Search for the cell housing the specified text and yield its (X, Y) center coordinate. 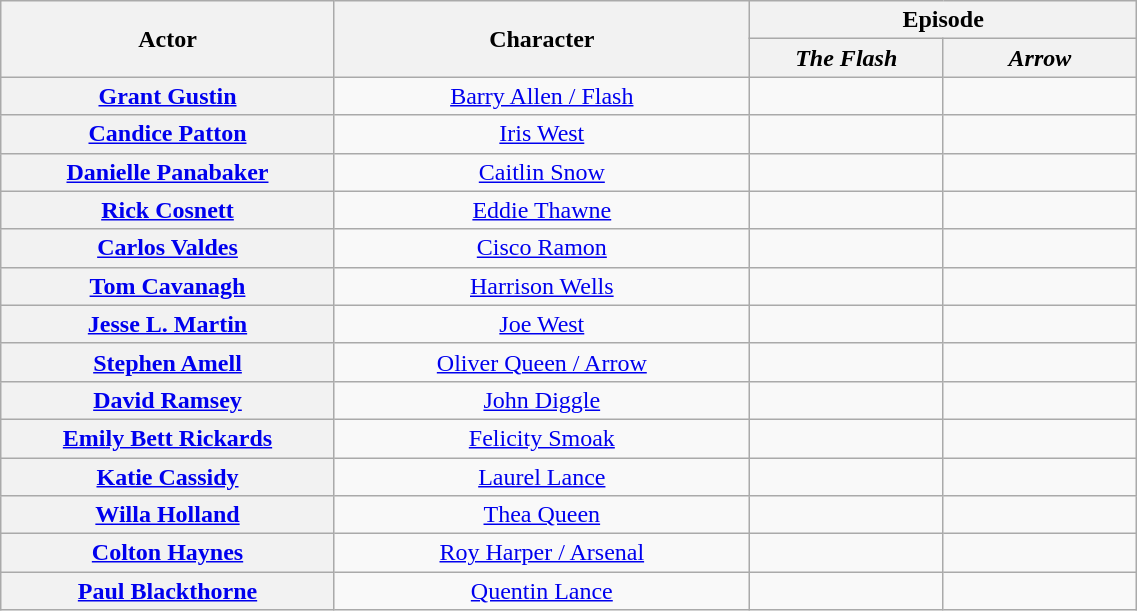
Willa Holland (168, 515)
Arrow (1040, 58)
The Flash (846, 58)
Rick Cosnett (168, 210)
Candice Patton (168, 134)
Tom Cavanagh (168, 286)
Carlos Valdes (168, 248)
Barry Allen / Flash (542, 96)
Character (542, 39)
Caitlin Snow (542, 172)
Emily Bett Rickards (168, 438)
Felicity Smoak (542, 438)
Actor (168, 39)
Eddie Thawne (542, 210)
John Diggle (542, 400)
Cisco Ramon (542, 248)
Roy Harper / Arsenal (542, 553)
Harrison Wells (542, 286)
Episode (942, 20)
Iris West (542, 134)
David Ramsey (168, 400)
Colton Haynes (168, 553)
Oliver Queen / Arrow (542, 362)
Danielle Panabaker (168, 172)
Joe West (542, 324)
Paul Blackthorne (168, 591)
Katie Cassidy (168, 477)
Stephen Amell (168, 362)
Quentin Lance (542, 591)
Laurel Lance (542, 477)
Jesse L. Martin (168, 324)
Thea Queen (542, 515)
Grant Gustin (168, 96)
